Provide the [x, y] coordinate of the cell's center where the given text is located.  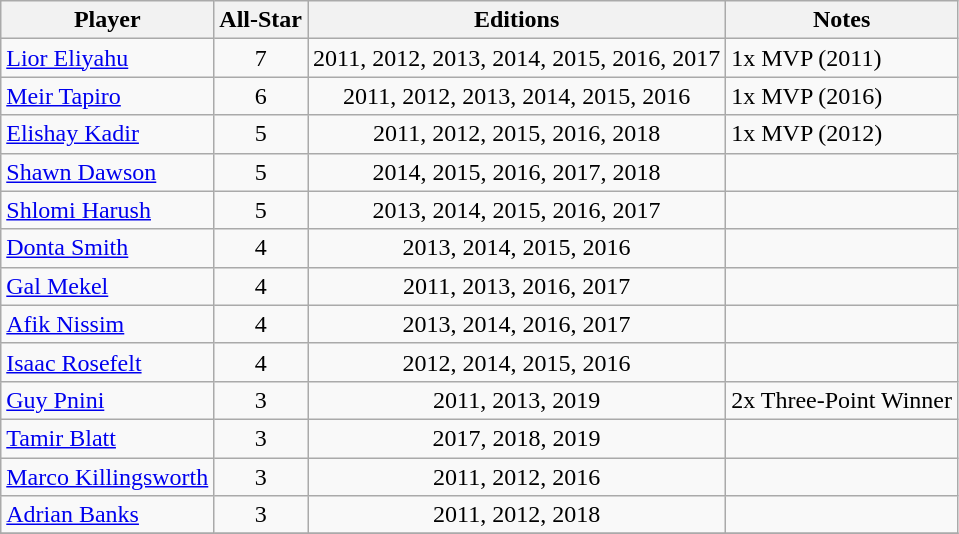
Player [108, 20]
2011, 2013, 2019 [517, 400]
2013, 2014, 2016, 2017 [517, 324]
All-Star [261, 20]
2014, 2015, 2016, 2017, 2018 [517, 172]
Meir Tapiro [108, 96]
Marco Killingsworth [108, 477]
Elishay Kadir [108, 134]
Isaac Rosefelt [108, 362]
2011, 2013, 2016, 2017 [517, 286]
2012, 2014, 2015, 2016 [517, 362]
2011, 2012, 2013, 2014, 2015, 2016 [517, 96]
Notes [842, 20]
Lior Eliyahu [108, 58]
Shawn Dawson [108, 172]
7 [261, 58]
Guy Pnini [108, 400]
Editions [517, 20]
1x MVP (2011) [842, 58]
Shlomi Harush [108, 210]
2013, 2014, 2015, 2016 [517, 248]
2011, 2012, 2015, 2016, 2018 [517, 134]
2x Three-Point Winner [842, 400]
2011, 2012, 2018 [517, 515]
2011, 2012, 2013, 2014, 2015, 2016, 2017 [517, 58]
Gal Mekel [108, 286]
Afik Nissim [108, 324]
Donta Smith [108, 248]
1x MVP (2016) [842, 96]
1x MVP (2012) [842, 134]
2011, 2012, 2016 [517, 477]
2013, 2014, 2015, 2016, 2017 [517, 210]
Adrian Banks [108, 515]
2017, 2018, 2019 [517, 438]
6 [261, 96]
Tamir Blatt [108, 438]
